Locate the cell with the specified text and output its (X, Y) center coordinate. 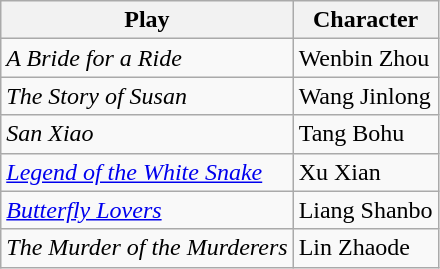
The Story of Susan (147, 96)
Tang Bohu (366, 134)
A Bride for a Ride (147, 58)
Wang Jinlong (366, 96)
Character (366, 20)
Xu Xian (366, 172)
Wenbin Zhou (366, 58)
The Murder of the Murderers (147, 248)
San Xiao (147, 134)
Butterfly Lovers (147, 210)
Legend of the White Snake (147, 172)
Lin Zhaode (366, 248)
Play (147, 20)
Liang Shanbo (366, 210)
